For the text-containing cell, return its midpoint in [X, Y] coordinate format. 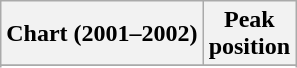
Peakposition [249, 34]
Chart (2001–2002) [102, 34]
